From the cell containing the given text, extract its center point as [x, y] coordinate. 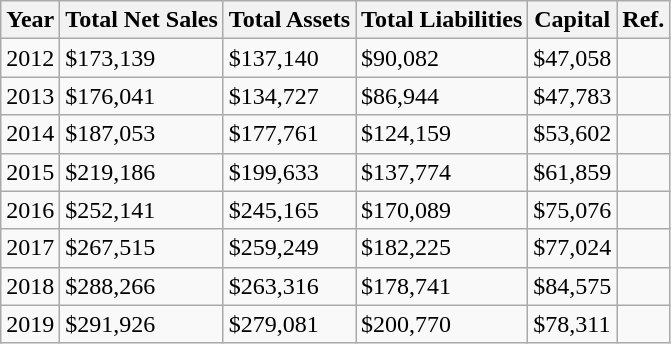
$279,081 [289, 324]
$170,089 [442, 210]
$47,058 [572, 58]
$77,024 [572, 248]
$78,311 [572, 324]
$173,139 [142, 58]
2014 [30, 134]
$267,515 [142, 248]
$182,225 [442, 248]
$219,186 [142, 172]
2012 [30, 58]
2016 [30, 210]
$200,770 [442, 324]
$75,076 [572, 210]
$134,727 [289, 96]
$47,783 [572, 96]
$86,944 [442, 96]
$263,316 [289, 286]
2015 [30, 172]
2017 [30, 248]
$124,159 [442, 134]
$187,053 [142, 134]
$288,266 [142, 286]
Year [30, 20]
2018 [30, 286]
$245,165 [289, 210]
2013 [30, 96]
Capital [572, 20]
Total Liabilities [442, 20]
$61,859 [572, 172]
$291,926 [142, 324]
Total Assets [289, 20]
Ref. [644, 20]
Total Net Sales [142, 20]
$178,741 [442, 286]
$90,082 [442, 58]
$176,041 [142, 96]
$84,575 [572, 286]
$199,633 [289, 172]
$252,141 [142, 210]
$259,249 [289, 248]
$177,761 [289, 134]
$137,774 [442, 172]
2019 [30, 324]
$137,140 [289, 58]
$53,602 [572, 134]
